Search for the cell housing the specified text and yield its (X, Y) center coordinate. 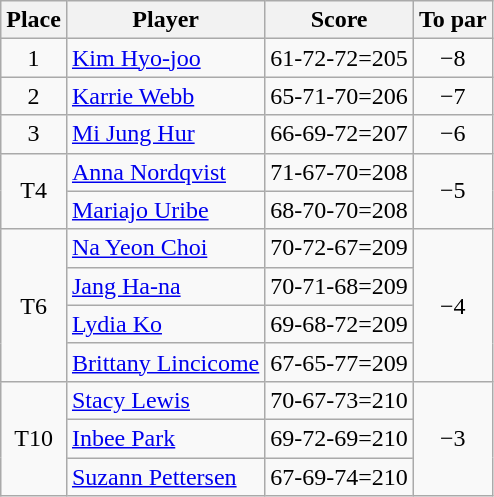
−7 (452, 96)
Suzann Pettersen (165, 477)
69-72-69=210 (340, 438)
67-69-74=210 (340, 477)
71-67-70=208 (340, 172)
65-71-70=206 (340, 96)
Score (340, 20)
−6 (452, 134)
69-68-72=209 (340, 324)
Mi Jung Hur (165, 134)
Place (34, 20)
3 (34, 134)
Anna Nordqvist (165, 172)
70-72-67=209 (340, 248)
Inbee Park (165, 438)
Kim Hyo-joo (165, 58)
68-70-70=208 (340, 210)
−5 (452, 191)
70-67-73=210 (340, 400)
70-71-68=209 (340, 286)
T6 (34, 305)
Stacy Lewis (165, 400)
Na Yeon Choi (165, 248)
−4 (452, 305)
Jang Ha-na (165, 286)
Brittany Lincicome (165, 362)
−3 (452, 438)
Karrie Webb (165, 96)
T4 (34, 191)
61-72-72=205 (340, 58)
To par (452, 20)
66-69-72=207 (340, 134)
T10 (34, 438)
67-65-77=209 (340, 362)
Player (165, 20)
−8 (452, 58)
Lydia Ko (165, 324)
Mariajo Uribe (165, 210)
1 (34, 58)
2 (34, 96)
